For the text-containing cell, return its midpoint in [x, y] coordinate format. 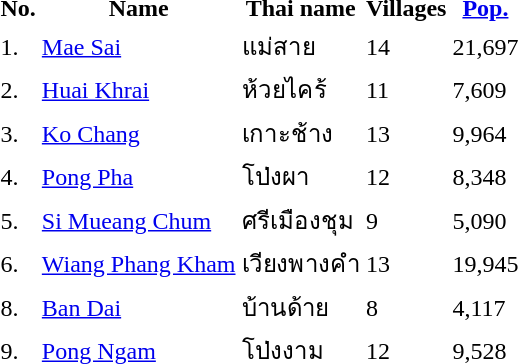
12 [406, 176]
11 [406, 90]
Ko Chang [138, 133]
8 [406, 307]
Ban Dai [138, 307]
Wiang Phang Kham [138, 264]
แม่สาย [301, 46]
บ้านด้าย [301, 307]
เกาะช้าง [301, 133]
โป่งผา [301, 176]
Huai Khrai [138, 90]
ห้วยไคร้ [301, 90]
ศรีเมืองชุม [301, 220]
Mae Sai [138, 46]
14 [406, 46]
Si Mueang Chum [138, 220]
เวียงพางคำ [301, 264]
9 [406, 220]
Pong Pha [138, 176]
